Return [X, Y] of the center of cell containing provided text 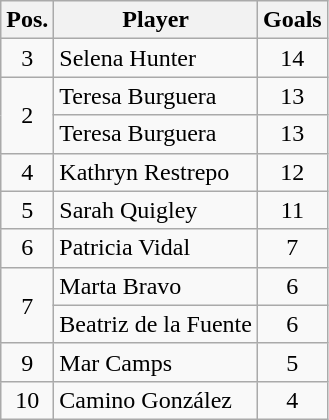
Camino González [156, 400]
10 [28, 400]
Pos. [28, 20]
Beatriz de la Fuente [156, 324]
Goals [292, 20]
9 [28, 362]
3 [28, 58]
12 [292, 172]
11 [292, 210]
Mar Camps [156, 362]
14 [292, 58]
Marta Bravo [156, 286]
Selena Hunter [156, 58]
Sarah Quigley [156, 210]
Kathryn Restrepo [156, 172]
2 [28, 115]
Patricia Vidal [156, 248]
Player [156, 20]
